For the text-containing cell, return its midpoint in (x, y) coordinate format. 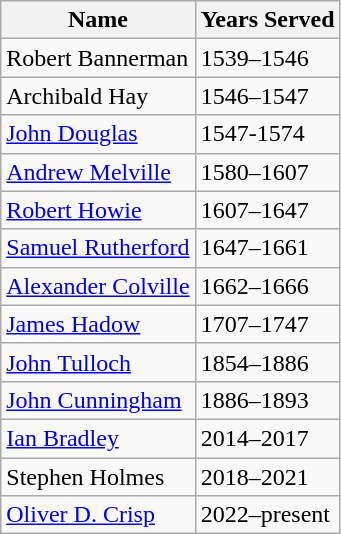
Oliver D. Crisp (98, 515)
Alexander Colville (98, 286)
1662–1666 (268, 286)
1707–1747 (268, 324)
2014–2017 (268, 438)
1547-1574 (268, 134)
John Cunningham (98, 400)
Ian Bradley (98, 438)
Robert Howie (98, 210)
1546–1547 (268, 96)
Archibald Hay (98, 96)
1539–1546 (268, 58)
Samuel Rutherford (98, 248)
Years Served (268, 20)
John Douglas (98, 134)
James Hadow (98, 324)
Name (98, 20)
1854–1886 (268, 362)
1647–1661 (268, 248)
Andrew Melville (98, 172)
John Tulloch (98, 362)
Stephen Holmes (98, 477)
1886–1893 (268, 400)
2022–present (268, 515)
Robert Bannerman (98, 58)
2018–2021 (268, 477)
1607–1647 (268, 210)
1580–1607 (268, 172)
